Identify which cell holds the provided text, then report its [X, Y] central coordinate. 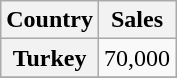
Country [50, 20]
Sales [136, 20]
70,000 [136, 58]
Turkey [50, 58]
